For the text-containing cell, return its midpoint in [X, Y] coordinate format. 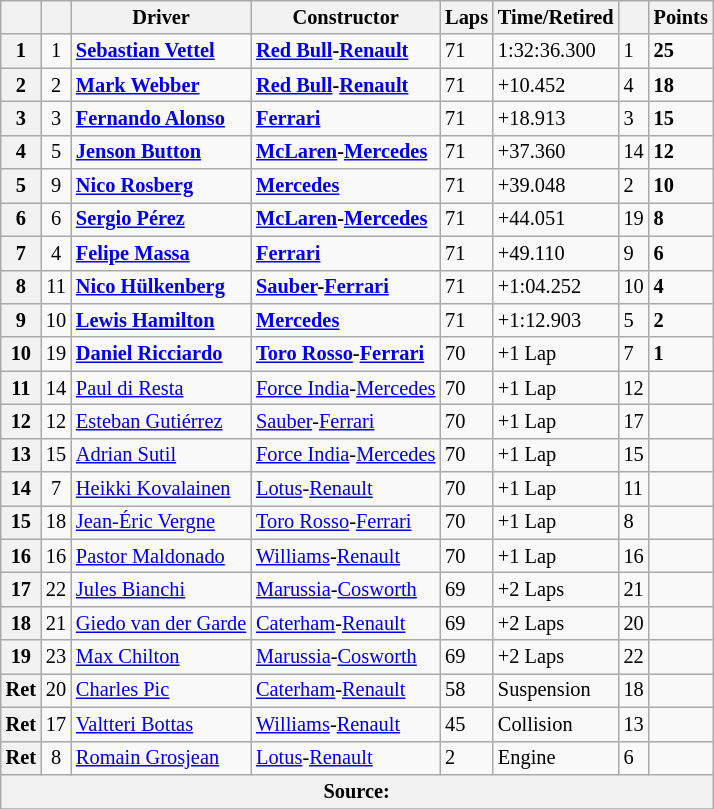
Pastor Maldonado [161, 556]
Engine [556, 758]
+49.110 [556, 253]
Jean-Éric Vergne [161, 522]
+10.452 [556, 85]
Sergio Pérez [161, 219]
+39.048 [556, 186]
+18.913 [556, 118]
+1:12.903 [556, 320]
Max Chilton [161, 657]
Nico Hülkenberg [161, 287]
Romain Grosjean [161, 758]
Suspension [556, 690]
Jenson Button [161, 152]
Paul di Resta [161, 388]
+1:04.252 [556, 287]
Fernando Alonso [161, 118]
Jules Bianchi [161, 589]
Constructor [346, 17]
1:32:36.300 [556, 51]
Driver [161, 17]
Sebastian Vettel [161, 51]
Heikki Kovalainen [161, 489]
Felipe Massa [161, 253]
Mark Webber [161, 85]
Esteban Gutiérrez [161, 421]
25 [681, 51]
Nico Rosberg [161, 186]
Giedo van der Garde [161, 623]
Time/Retired [556, 17]
45 [466, 724]
Source: [357, 791]
Valtteri Bottas [161, 724]
+44.051 [556, 219]
Daniel Ricciardo [161, 354]
Adrian Sutil [161, 455]
23 [56, 657]
Collision [556, 724]
+37.360 [556, 152]
58 [466, 690]
Lewis Hamilton [161, 320]
Laps [466, 17]
Charles Pic [161, 690]
Points [681, 17]
